Find where the given text appears and provide that cell's center as [x, y] coordinate. 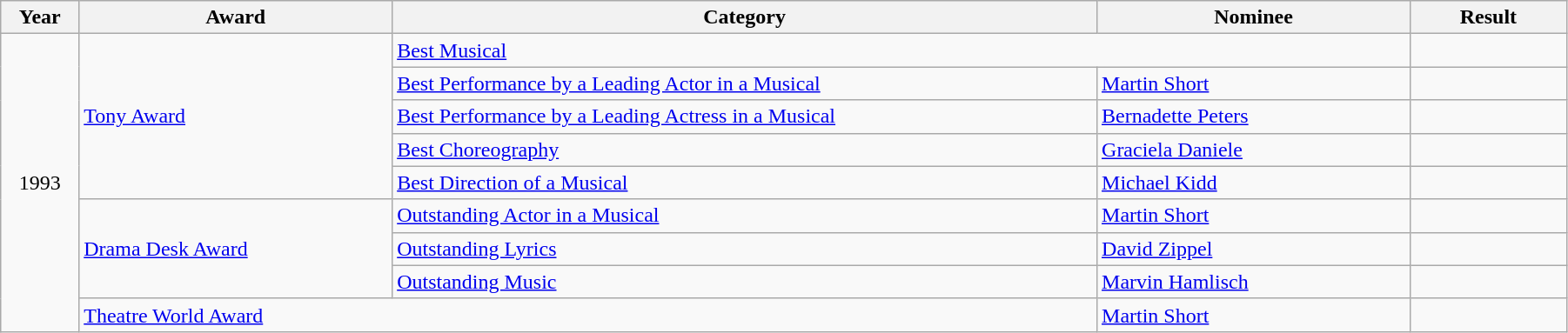
Bernadette Peters [1254, 117]
Best Musical [901, 50]
Category [745, 17]
Best Performance by a Leading Actor in a Musical [745, 83]
Drama Desk Award [236, 249]
Nominee [1254, 17]
Theatre World Award [588, 315]
Tony Award [236, 117]
Michael Kidd [1254, 183]
Outstanding Music [745, 282]
Award [236, 17]
Year [40, 17]
Outstanding Lyrics [745, 249]
Best Performance by a Leading Actress in a Musical [745, 117]
Best Choreography [745, 150]
Marvin Hamlisch [1254, 282]
David Zippel [1254, 249]
1993 [40, 183]
Best Direction of a Musical [745, 183]
Graciela Daniele [1254, 150]
Outstanding Actor in a Musical [745, 216]
Result [1488, 17]
